For the text-containing cell, return its midpoint in (x, y) coordinate format. 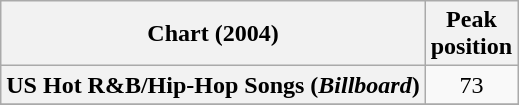
Peakposition (471, 34)
73 (471, 85)
US Hot R&B/Hip-Hop Songs (Billboard) (213, 85)
Chart (2004) (213, 34)
